Determine the [X, Y] coordinate at the center of the cell enclosing the given text.  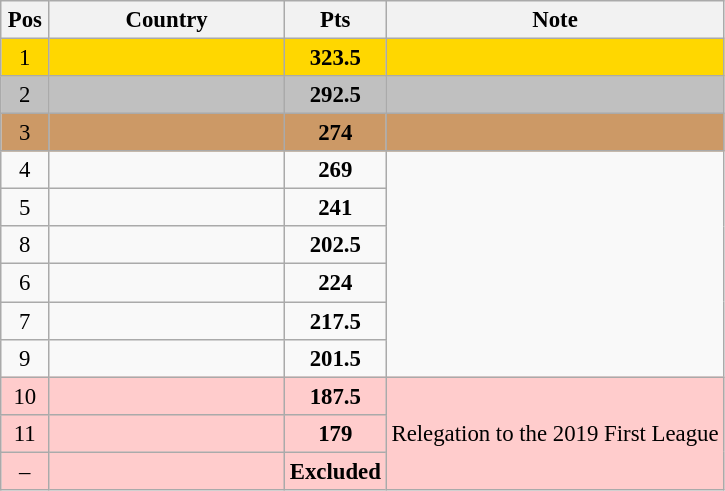
4 [25, 170]
3 [25, 133]
292.5 [335, 95]
Pts [335, 20]
179 [335, 433]
269 [335, 170]
9 [25, 358]
217.5 [335, 321]
202.5 [335, 245]
2 [25, 95]
201.5 [335, 358]
Country [167, 20]
5 [25, 208]
Pos [25, 20]
– [25, 471]
323.5 [335, 58]
Relegation to the 2019 First League [555, 434]
274 [335, 133]
8 [25, 245]
187.5 [335, 396]
1 [25, 58]
6 [25, 283]
11 [25, 433]
241 [335, 208]
7 [25, 321]
Note [555, 20]
10 [25, 396]
Excluded [335, 471]
224 [335, 283]
